Provide the [X, Y] coordinate of the cell's center where the given text is located.  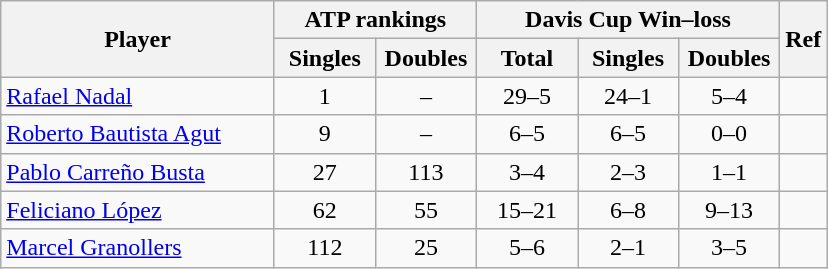
27 [324, 172]
2–1 [628, 248]
Ref [804, 39]
113 [426, 172]
5–4 [730, 96]
Rafael Nadal [138, 96]
Pablo Carreño Busta [138, 172]
Davis Cup Win–loss [628, 20]
25 [426, 248]
3–5 [730, 248]
62 [324, 210]
Feliciano López [138, 210]
ATP rankings [375, 20]
9–13 [730, 210]
2–3 [628, 172]
112 [324, 248]
1–1 [730, 172]
9 [324, 134]
15–21 [526, 210]
55 [426, 210]
24–1 [628, 96]
Total [526, 58]
5–6 [526, 248]
Marcel Granollers [138, 248]
Player [138, 39]
29–5 [526, 96]
0–0 [730, 134]
Roberto Bautista Agut [138, 134]
3–4 [526, 172]
1 [324, 96]
6–8 [628, 210]
